Capture the cell that displays the provided text and extract its [x, y] central coordinate. 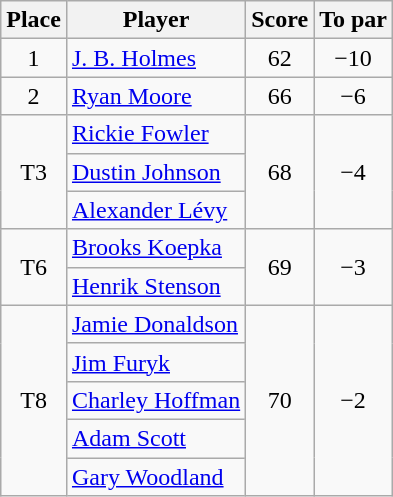
66 [280, 96]
1 [34, 58]
69 [280, 267]
T6 [34, 267]
Dustin Johnson [156, 172]
−6 [354, 96]
Henrik Stenson [156, 286]
Adam Scott [156, 438]
−10 [354, 58]
62 [280, 58]
Brooks Koepka [156, 248]
T8 [34, 400]
−3 [354, 267]
Alexander Lévy [156, 210]
Jamie Donaldson [156, 324]
−2 [354, 400]
68 [280, 172]
T3 [34, 172]
J. B. Holmes [156, 58]
Jim Furyk [156, 362]
Rickie Fowler [156, 134]
To par [354, 20]
−4 [354, 172]
Gary Woodland [156, 477]
70 [280, 400]
Place [34, 20]
Charley Hoffman [156, 400]
Player [156, 20]
2 [34, 96]
Ryan Moore [156, 96]
Score [280, 20]
